Detect which cell encompasses the target text, then output its (X, Y) center coordinate. 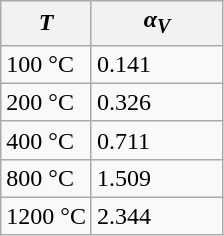
T (46, 23)
800 °C (46, 178)
100 °C (46, 64)
1200 °C (46, 216)
0.326 (156, 102)
0.711 (156, 140)
1.509 (156, 178)
2.344 (156, 216)
400 °C (46, 140)
αV (156, 23)
200 °C (46, 102)
0.141 (156, 64)
